Return [x, y] of the center of cell containing provided text 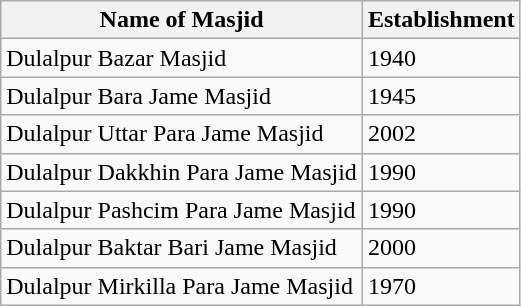
2000 [441, 248]
1970 [441, 286]
Dulalpur Bazar Masjid [182, 58]
Establishment [441, 20]
Dulalpur Bara Jame Masjid [182, 96]
Dulalpur Uttar Para Jame Masjid [182, 134]
1945 [441, 96]
Name of Masjid [182, 20]
2002 [441, 134]
Dulalpur Mirkilla Para Jame Masjid [182, 286]
1940 [441, 58]
Dulalpur Dakkhin Para Jame Masjid [182, 172]
Dulalpur Baktar Bari Jame Masjid [182, 248]
Dulalpur Pashcim Para Jame Masjid [182, 210]
